Scan for the cell matching the given text and deliver its [x, y] coordinate at center. 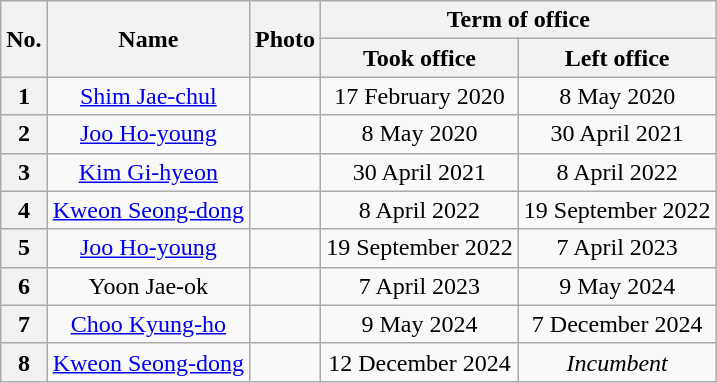
3 [24, 172]
Choo Kyung-ho [148, 324]
12 December 2024 [420, 362]
No. [24, 39]
Incumbent [617, 362]
Kim Gi-hyeon [148, 172]
7 [24, 324]
4 [24, 210]
Shim Jae-chul [148, 96]
17 February 2020 [420, 96]
Yoon Jae-ok [148, 286]
Took office [420, 58]
Photo [286, 39]
8 [24, 362]
Name [148, 39]
6 [24, 286]
Term of office [518, 20]
1 [24, 96]
5 [24, 248]
7 December 2024 [617, 324]
2 [24, 134]
Left office [617, 58]
